Pinpoint the cell where the given text exists, returning its [X, Y] midpoint coordinate. 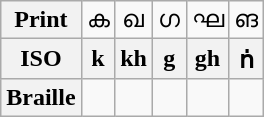
ക [98, 20]
ISO [41, 59]
g [169, 59]
kh [134, 59]
Braille [41, 97]
ṅ [246, 59]
Print [41, 20]
ഗ [169, 20]
ഖ [134, 20]
k [98, 59]
ങ [246, 20]
gh [208, 59]
ഘ [208, 20]
